Output the (x, y) coordinate of the center of the cell containing the given text.  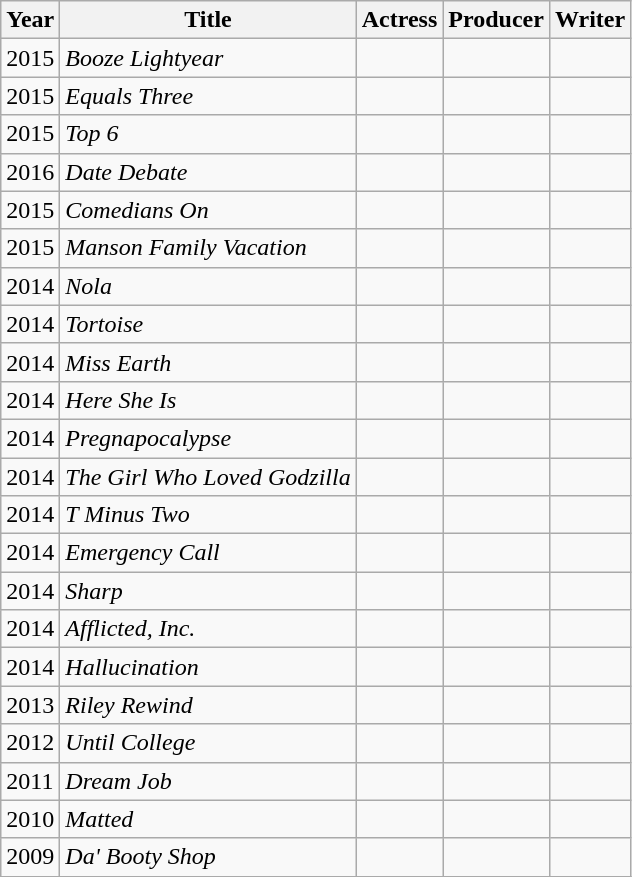
Sharp (208, 591)
Booze Lightyear (208, 58)
Comedians On (208, 210)
Nola (208, 286)
Producer (496, 20)
Emergency Call (208, 553)
2012 (30, 743)
Dream Job (208, 781)
Until College (208, 743)
Year (30, 20)
Afflicted, Inc. (208, 629)
Manson Family Vacation (208, 248)
Title (208, 20)
Riley Rewind (208, 705)
Top 6 (208, 134)
Da' Booty Shop (208, 857)
2011 (30, 781)
Hallucination (208, 667)
Here She Is (208, 400)
Equals Three (208, 96)
2010 (30, 819)
Writer (590, 20)
Pregnapocalypse (208, 438)
2009 (30, 857)
2013 (30, 705)
Date Debate (208, 172)
Actress (400, 20)
2016 (30, 172)
The Girl Who Loved Godzilla (208, 477)
Matted (208, 819)
T Minus Two (208, 515)
Miss Earth (208, 362)
Tortoise (208, 324)
